Find where the given text appears and provide that cell's center as (x, y) coordinate. 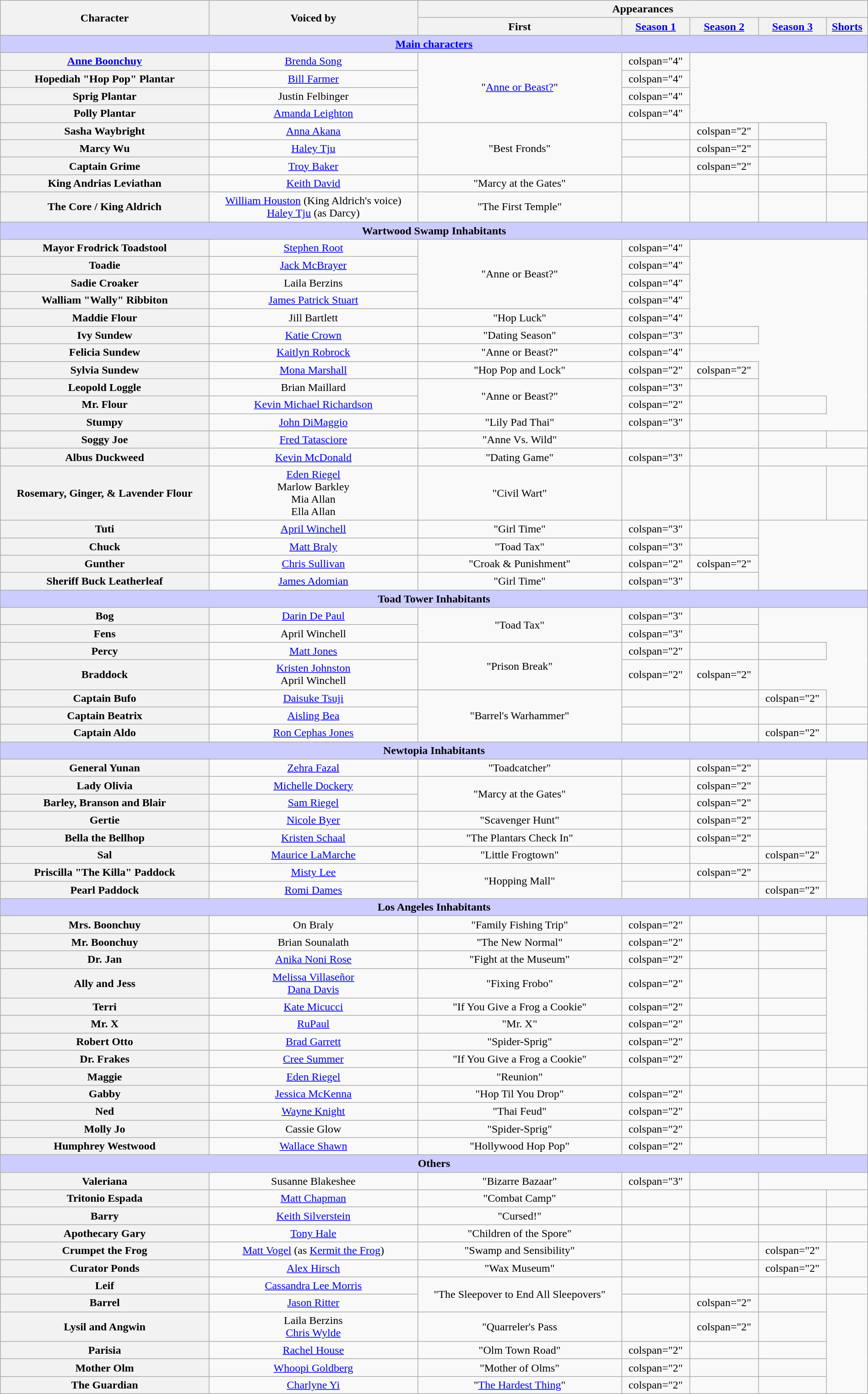
"Mr. X" (520, 1024)
"Bizarre Bazaar" (520, 1181)
William Houston (King Aldrich's voice)Haley Tju (as Darcy) (313, 207)
Matt Braly (313, 546)
Gunther (105, 564)
"Hopping Mall" (520, 881)
"Little Frogtown" (520, 855)
Los Angeles Inhabitants (434, 907)
Barrel (105, 1303)
"Best Fronds" (520, 148)
"The New Normal" (520, 942)
Curator Ponds (105, 1268)
Mother Olm (105, 1367)
Mr. X (105, 1024)
Captain Grime (105, 166)
Mr. Boonchuy (105, 942)
Humphrey Westwood (105, 1146)
Bella the Bellhop (105, 837)
Lysil and Angwin (105, 1327)
Pearl Paddock (105, 890)
Soggy Joe (105, 439)
Mayor Frodrick Toadstool (105, 248)
Bill Farmer (313, 79)
Anne Boonchuy (105, 61)
Tony Hale (313, 1233)
"Anne Vs. Wild" (520, 439)
Jack McBrayer (313, 266)
Hopediah "Hop Pop" Plantar (105, 79)
Amanda Leighton (313, 114)
Stephen Root (313, 248)
"Lily Pad Thai" (520, 422)
Felicia Sundew (105, 353)
Dr. Frakes (105, 1059)
Kristen Schaal (313, 837)
"Reunion" (520, 1076)
Stumpy (105, 422)
Bog (105, 616)
Rachel House (313, 1350)
"Children of the Spore" (520, 1233)
The Core / King Aldrich (105, 207)
Eden Riegel (313, 1076)
Gertie (105, 820)
Kristen JohnstonApril Winchell (313, 675)
Misty Lee (313, 873)
Ivy Sundew (105, 335)
King Andrias Leviathan (105, 183)
Keith Silverstein (313, 1216)
Apothecary Gary (105, 1233)
The Guardian (105, 1385)
First (520, 27)
Justin Felbinger (313, 96)
Percy (105, 651)
Jason Ritter (313, 1303)
Romi Dames (313, 890)
Susanne Blakeshee (313, 1181)
Matt Vogel (as Kermit the Frog) (313, 1251)
Brian Maillard (313, 387)
Rosemary, Ginger, & Lavender Flour (105, 493)
"Cursed!" (520, 1216)
On Braly (313, 925)
Molly Jo (105, 1128)
"The Sleepover to End All Sleepovers" (520, 1294)
"Mother of Olms" (520, 1367)
Albus Duckweed (105, 457)
James Adomian (313, 581)
Ned (105, 1111)
Shorts (847, 27)
Gabby (105, 1094)
Barry (105, 1216)
Sadie Croaker (105, 283)
Michelle Dockery (313, 785)
Cassandra Lee Morris (313, 1286)
Zehra Fazal (313, 768)
"Combat Camp" (520, 1199)
Chuck (105, 546)
Kevin Michael Richardson (313, 405)
Mrs. Boonchuy (105, 925)
"Hop Luck" (520, 318)
Ally and Jess (105, 983)
Sasha Waybright (105, 131)
Mona Marshall (313, 370)
Season 1 (656, 27)
"The Plantars Check In" (520, 837)
Voiced by (313, 18)
Main characters (434, 44)
Alex Hirsch (313, 1268)
Troy Baker (313, 166)
Sprig Plantar (105, 96)
"The First Temple" (520, 207)
Jessica McKenna (313, 1094)
Tuti (105, 529)
"Thai Feud" (520, 1111)
Season 3 (792, 27)
Brian Sounalath (313, 942)
Barley, Branson and Blair (105, 803)
Tritonio Espada (105, 1199)
Character (105, 18)
"Hollywood Hop Pop" (520, 1146)
"Fight at the Museum" (520, 960)
Ron Cephas Jones (313, 733)
Kate Micucci (313, 1007)
Aisling Bea (313, 716)
Parisia (105, 1350)
"Civil Wart" (520, 493)
Kevin McDonald (313, 457)
Crumpet the Frog (105, 1251)
Maggie (105, 1076)
Sheriff Buck Leatherleaf (105, 581)
RuPaul (313, 1024)
John DiMaggio (313, 422)
Wayne Knight (313, 1111)
"Dating Game" (520, 457)
Cree Summer (313, 1059)
James Patrick Stuart (313, 300)
Laila Berzins (313, 283)
Season 2 (724, 27)
Sam Riegel (313, 803)
Darin De Paul (313, 616)
"Quarreler's Pass (520, 1327)
Dr. Jan (105, 960)
Anna Akana (313, 131)
"Prison Break" (520, 666)
"Barrel's Warhammer" (520, 716)
Priscilla "The Killa" Paddock (105, 873)
Captain Beatrix (105, 716)
Laila BerzinsChris Wylde (313, 1327)
Robert Otto (105, 1041)
Charlyne Yi (313, 1385)
Newtopia Inhabitants (434, 750)
General Yunan (105, 768)
Jill Bartlett (313, 318)
Leif (105, 1286)
Fens (105, 634)
Kaitlyn Robrock (313, 353)
"Hop Pop and Lock" (520, 370)
Brenda Song (313, 61)
"Family Fishing Trip" (520, 925)
Wartwood Swamp Inhabitants (434, 230)
"Toadcatcher" (520, 768)
Polly Plantar (105, 114)
Walliam "Wally" Ribbiton (105, 300)
Mr. Flour (105, 405)
Matt Jones (313, 651)
Whoopi Goldberg (313, 1367)
"Olm Town Road" (520, 1350)
Haley Tju (313, 148)
Toadie (105, 266)
"The Hardest Thing" (520, 1385)
Brad Garrett (313, 1041)
Wallace Shawn (313, 1146)
"Croak & Punishment" (520, 564)
Sal (105, 855)
"Dating Season" (520, 335)
Braddock (105, 675)
Leopold Loggle (105, 387)
Appearances (643, 9)
Eden RiegelMarlow BarkleyMia AllanElla Allan (313, 493)
Maddie Flour (105, 318)
Maurice LaMarche (313, 855)
Others (434, 1164)
Fred Tatasciore (313, 439)
Lady Olivia (105, 785)
Daisuke Tsuji (313, 698)
"Fixing Frobo" (520, 983)
"Wax Museum" (520, 1268)
Terri (105, 1007)
Melissa VillaseñorDana Davis (313, 983)
Valeriana (105, 1181)
"Scavenger Hunt" (520, 820)
Marcy Wu (105, 148)
Nicole Byer (313, 820)
Katie Crown (313, 335)
Keith David (313, 183)
Chris Sullivan (313, 564)
"Hop Til You Drop" (520, 1094)
Anika Noni Rose (313, 960)
Captain Bufo (105, 698)
Toad Tower Inhabitants (434, 599)
Cassie Glow (313, 1128)
Sylvia Sundew (105, 370)
"Swamp and Sensibility" (520, 1251)
Captain Aldo (105, 733)
Matt Chapman (313, 1199)
